Find where the given text appears and provide that cell's center as (x, y) coordinate. 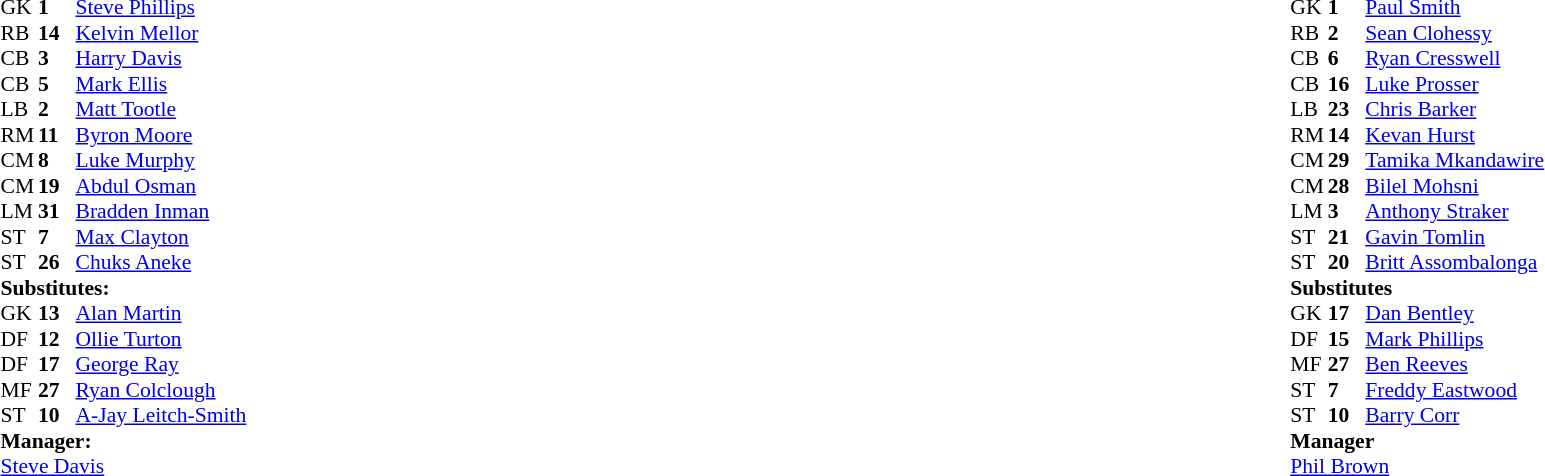
Substitutes (1417, 288)
11 (57, 135)
Bilel Mohsni (1454, 186)
12 (57, 339)
Luke Murphy (162, 161)
Substitutes: (123, 288)
Mark Ellis (162, 84)
19 (57, 186)
13 (57, 313)
29 (1347, 161)
23 (1347, 109)
Freddy Eastwood (1454, 390)
15 (1347, 339)
20 (1347, 263)
Chris Barker (1454, 109)
Gavin Tomlin (1454, 237)
Ollie Turton (162, 339)
Kevan Hurst (1454, 135)
8 (57, 161)
Ryan Colclough (162, 390)
5 (57, 84)
Ryan Cresswell (1454, 59)
Manager: (123, 441)
A-Jay Leitch-Smith (162, 415)
6 (1347, 59)
Harry Davis (162, 59)
Luke Prosser (1454, 84)
Matt Tootle (162, 109)
George Ray (162, 365)
Manager (1417, 441)
Kelvin Mellor (162, 33)
Abdul Osman (162, 186)
Dan Bentley (1454, 313)
26 (57, 263)
Britt Assombalonga (1454, 263)
Barry Corr (1454, 415)
Chuks Aneke (162, 263)
31 (57, 211)
Alan Martin (162, 313)
Max Clayton (162, 237)
Ben Reeves (1454, 365)
28 (1347, 186)
Byron Moore (162, 135)
Mark Phillips (1454, 339)
Bradden Inman (162, 211)
16 (1347, 84)
Anthony Straker (1454, 211)
Tamika Mkandawire (1454, 161)
21 (1347, 237)
Sean Clohessy (1454, 33)
